For the text-containing cell, return its midpoint in (x, y) coordinate format. 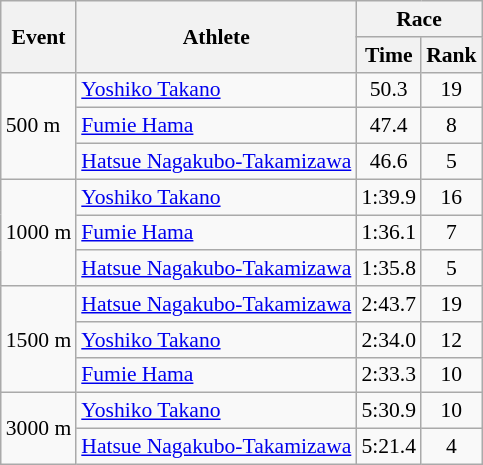
2:34.0 (388, 340)
5:21.4 (388, 447)
7 (452, 233)
50.3 (388, 90)
500 m (38, 126)
1:39.9 (388, 197)
47.4 (388, 126)
12 (452, 340)
Athlete (216, 36)
1500 m (38, 340)
8 (452, 126)
2:43.7 (388, 304)
Rank (452, 55)
4 (452, 447)
Race (418, 19)
Event (38, 36)
3000 m (38, 428)
1:36.1 (388, 233)
16 (452, 197)
2:33.3 (388, 375)
Time (388, 55)
1000 m (38, 232)
5:30.9 (388, 411)
1:35.8 (388, 269)
46.6 (388, 162)
